Find where the given text appears and provide that cell's center as (X, Y) coordinate. 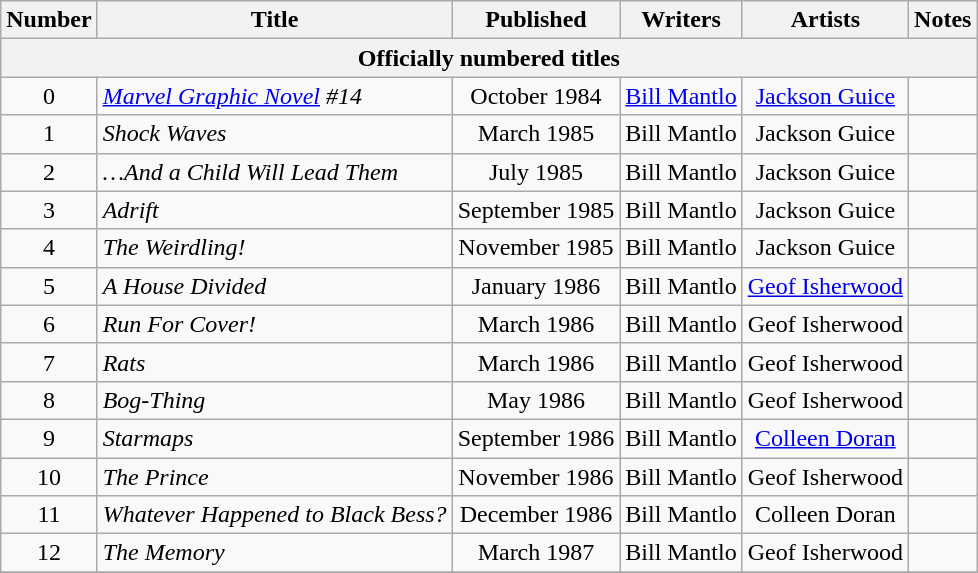
Marvel Graphic Novel #14 (274, 96)
July 1985 (536, 172)
November 1985 (536, 248)
Run For Cover! (274, 324)
5 (49, 286)
6 (49, 324)
1 (49, 134)
The Weirdling! (274, 248)
Artists (825, 20)
2 (49, 172)
Bog-Thing (274, 400)
12 (49, 553)
September 1985 (536, 210)
…And a Child Will Lead Them (274, 172)
3 (49, 210)
Title (274, 20)
March 1985 (536, 134)
10 (49, 477)
March 1987 (536, 553)
7 (49, 362)
Whatever Happened to Black Bess? (274, 515)
8 (49, 400)
January 1986 (536, 286)
11 (49, 515)
September 1986 (536, 438)
Adrift (274, 210)
Number (49, 20)
May 1986 (536, 400)
Published (536, 20)
Officially numbered titles (489, 58)
The Prince (274, 477)
Rats (274, 362)
9 (49, 438)
Shock Waves (274, 134)
November 1986 (536, 477)
Starmaps (274, 438)
The Memory (274, 553)
A House Divided (274, 286)
4 (49, 248)
Writers (681, 20)
October 1984 (536, 96)
0 (49, 96)
December 1986 (536, 515)
Notes (943, 20)
